For the text-containing cell, return its midpoint in [x, y] coordinate format. 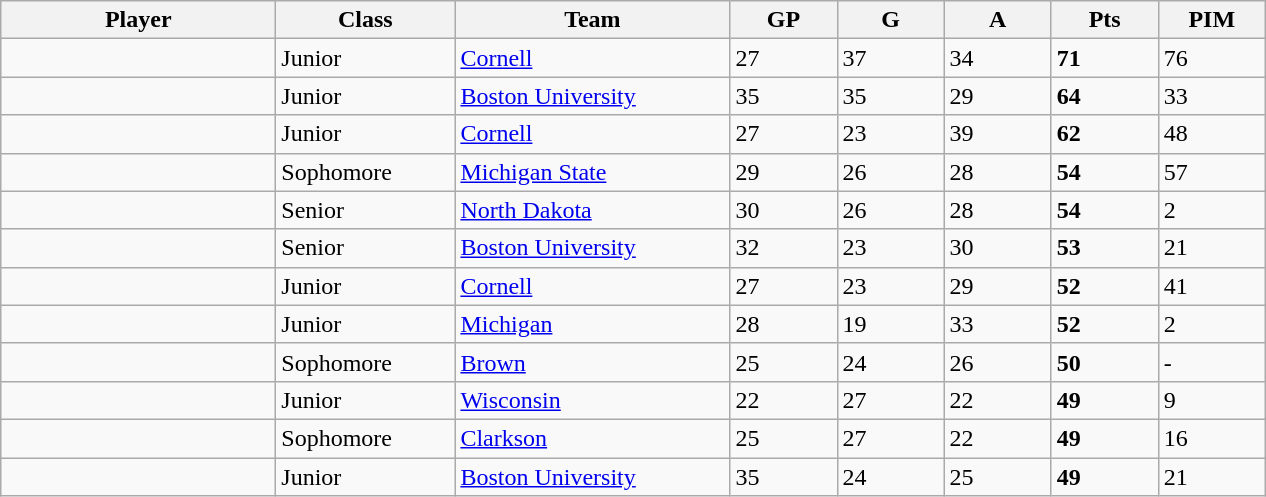
62 [1104, 134]
53 [1104, 248]
19 [890, 324]
Player [138, 20]
57 [1212, 172]
16 [1212, 438]
Michigan State [592, 172]
39 [998, 134]
- [1212, 362]
Michigan [592, 324]
32 [784, 248]
50 [1104, 362]
37 [890, 58]
9 [1212, 400]
41 [1212, 286]
Brown [592, 362]
71 [1104, 58]
PIM [1212, 20]
GP [784, 20]
A [998, 20]
North Dakota [592, 210]
G [890, 20]
48 [1212, 134]
Class [366, 20]
Pts [1104, 20]
76 [1212, 58]
Clarkson [592, 438]
Team [592, 20]
34 [998, 58]
64 [1104, 96]
Wisconsin [592, 400]
